Return the (X, Y) coordinate for the center point of the cell that contains the specified text.  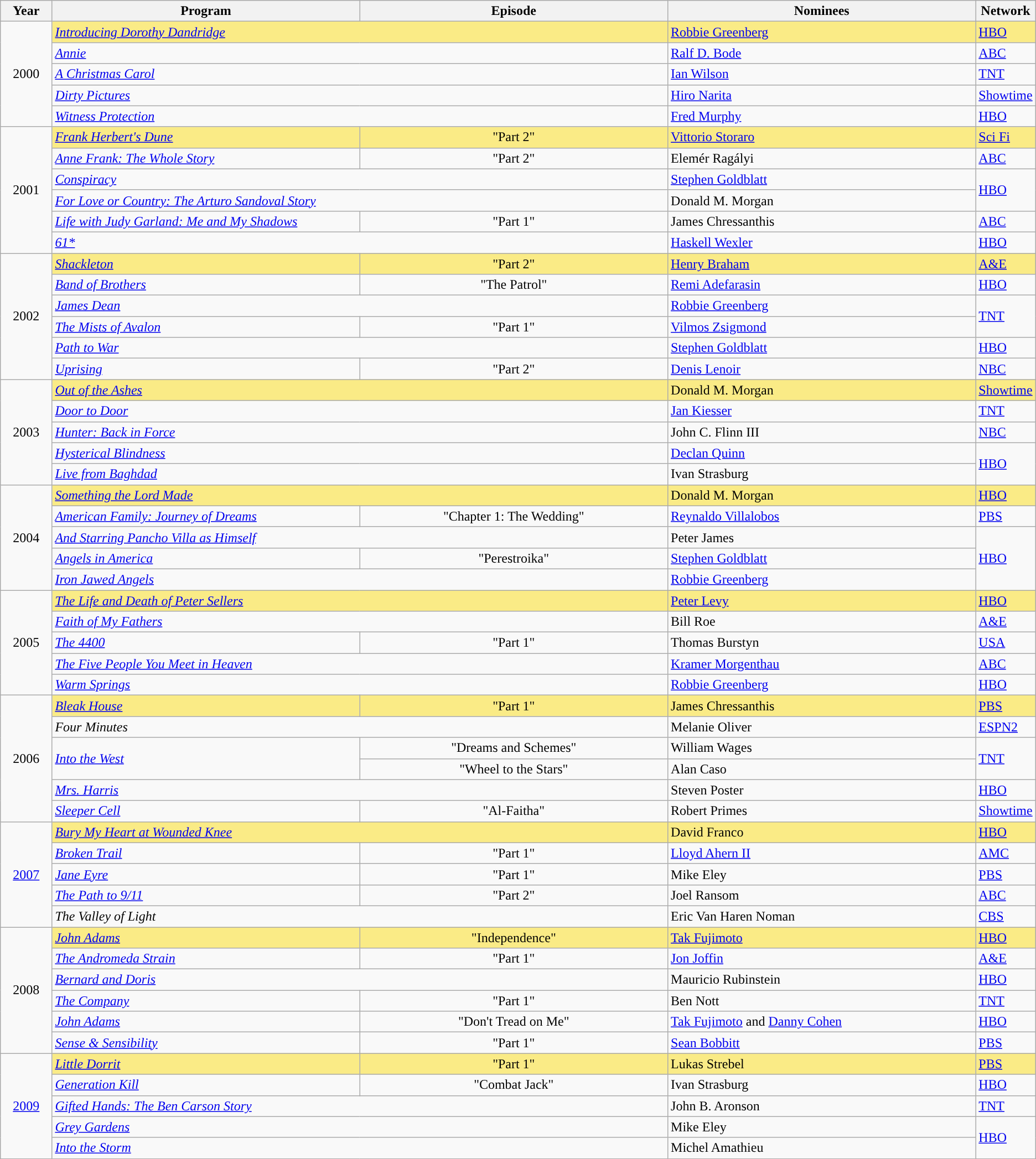
Mauricio Rubinstein (822, 980)
Network (1006, 11)
James Dean (360, 306)
Ralf D. Bode (822, 53)
Witness Protection (360, 116)
Episode (514, 11)
Ben Nott (822, 1001)
Peter James (822, 537)
The Life and Death of Peter Sellers (360, 600)
David Franco (822, 832)
Jan Kiesser (822, 411)
Melanie Oliver (822, 727)
Jane Eyre (206, 874)
John B. Aronson (822, 1106)
Uprising (206, 369)
Door to Door (360, 411)
Angels in America (206, 558)
Annie (360, 53)
"Dreams and Schemes" (514, 748)
"Wheel to the Stars" (514, 769)
2009 (27, 1106)
Into the Storm (360, 1148)
Broken Trail (206, 853)
"Don't Tread on Me" (514, 1022)
Henry Braham (822, 264)
The Five People You Meet in Heaven (360, 664)
CBS (1006, 916)
The Valley of Light (360, 916)
John C. Flinn III (822, 432)
Hiro Narita (822, 95)
Joel Ransom (822, 895)
Iron Jawed Angels (360, 579)
2004 (27, 537)
2003 (27, 432)
2001 (27, 190)
The Andromeda Strain (206, 959)
"Combat Jack" (514, 1085)
Robert Primes (822, 811)
Sean Bobbitt (822, 1043)
Hunter: Back in Force (360, 432)
Out of the Ashes (360, 390)
Anne Frank: The Whole Story (206, 158)
Gifted Hands: The Ben Carson Story (360, 1106)
Thomas Burstyn (822, 643)
2007 (27, 874)
Bleak House (206, 706)
"Independence" (514, 938)
"The Patrol" (514, 285)
2000 (27, 74)
Program (206, 11)
Conspiracy (360, 179)
Little Dorrit (206, 1064)
Fred Murphy (822, 116)
2008 (27, 990)
Declan Quinn (822, 453)
Reynaldo Villalobos (822, 516)
The Company (206, 1001)
2005 (27, 642)
Path to War (360, 348)
Steven Poster (822, 790)
AMC (1006, 853)
Something the Lord Made (360, 495)
Frank Herbert's Dune (206, 137)
61* (360, 242)
Peter Levy (822, 600)
Hysterical Blindness (360, 453)
Tak Fujimoto and Danny Cohen (822, 1022)
A Christmas Carol (360, 74)
Into the West (206, 758)
Sense & Sensibility (206, 1043)
Sleeper Cell (206, 811)
Generation Kill (206, 1085)
Nominees (822, 11)
Bury My Heart at Wounded Knee (360, 832)
Michel Amathieu (822, 1148)
Shackleton (206, 264)
American Family: Journey of Dreams (206, 516)
Eric Van Haren Noman (822, 916)
Mrs. Harris (360, 790)
Sci Fi (1006, 137)
The Path to 9/11 (206, 895)
The Mists of Avalon (206, 327)
"Chapter 1: The Wedding" (514, 516)
Tak Fujimoto (822, 938)
Bill Roe (822, 622)
For Love or Country: The Arturo Sandoval Story (360, 200)
Lloyd Ahern II (822, 853)
Year (27, 11)
Jon Joffin (822, 959)
USA (1006, 643)
Bernard and Doris (360, 980)
Ian Wilson (822, 74)
Lukas Strebel (822, 1064)
"Perestroika" (514, 558)
Band of Brothers (206, 285)
And Starring Pancho Villa as Himself (360, 537)
Faith of My Fathers (360, 622)
Four Minutes (360, 727)
Vittorio Storaro (822, 137)
The 4400 (206, 643)
Introducing Dorothy Dandridge (360, 32)
Denis Lenoir (822, 369)
Live from Baghdad (360, 474)
Life with Judy Garland: Me and My Shadows (206, 221)
2006 (27, 758)
"Al-Faitha" (514, 811)
Kramer Morgenthau (822, 664)
Warm Springs (360, 685)
Dirty Pictures (360, 95)
Alan Caso (822, 769)
2002 (27, 316)
Haskell Wexler (822, 242)
ESPN2 (1006, 727)
Elemér Ragályi (822, 158)
William Wages (822, 748)
Vilmos Zsigmond (822, 327)
Remi Adefarasin (822, 285)
Grey Gardens (360, 1127)
